Determine the [X, Y] coordinate at the center of the cell enclosing the given text.  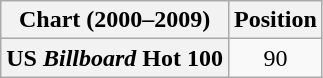
US Billboard Hot 100 [115, 58]
Chart (2000–2009) [115, 20]
90 [276, 58]
Position [276, 20]
